Detect which cell encompasses the target text, then output its [X, Y] center coordinate. 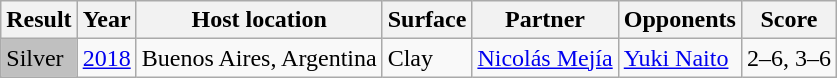
Nicolás Mejía [545, 58]
2–6, 3–6 [788, 58]
Yuki Naito [680, 58]
Surface [427, 20]
Year [106, 20]
Buenos Aires, Argentina [259, 58]
Host location [259, 20]
Silver [39, 58]
Result [39, 20]
Opponents [680, 20]
2018 [106, 58]
Clay [427, 58]
Partner [545, 20]
Score [788, 20]
